Output the [x, y] coordinate of the center of the cell containing the given text.  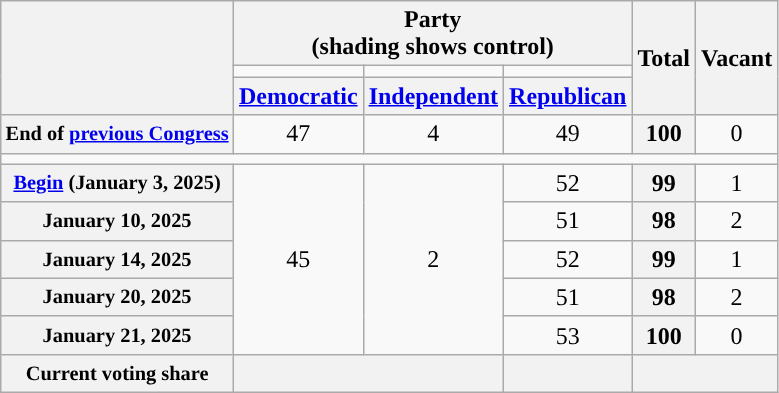
January 10, 2025 [118, 221]
Begin (January 3, 2025) [118, 183]
January 14, 2025 [118, 259]
53 [568, 335]
Party(shading shows control) [432, 34]
January 21, 2025 [118, 335]
Independent [433, 96]
Total [664, 58]
4 [433, 134]
Current voting share [118, 373]
Vacant [737, 58]
Democratic [298, 96]
Republican [568, 96]
End of previous Congress [118, 134]
49 [568, 134]
47 [298, 134]
January 20, 2025 [118, 297]
45 [298, 259]
